Output the (X, Y) coordinate of the center of the cell containing the given text.  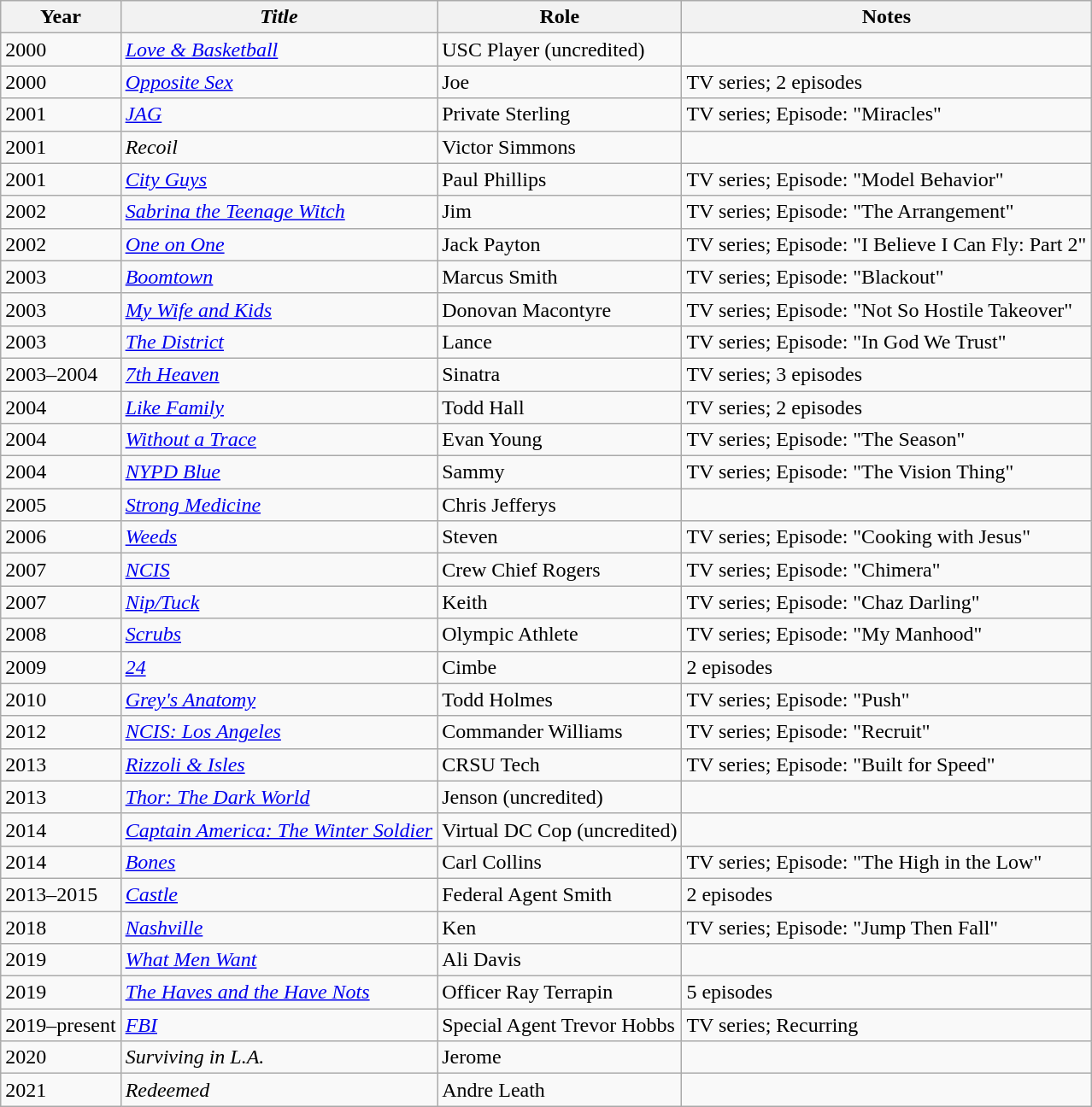
Marcus Smith (560, 277)
TV series; Episode: "I Believe I Can Fly: Part 2" (887, 244)
Sammy (560, 472)
Special Agent Trevor Hobbs (560, 1025)
City Guys (279, 179)
FBI (279, 1025)
Notes (887, 17)
TV series; Episode: "The Arrangement" (887, 212)
TV series; Episode: "The Vision Thing" (887, 472)
Castle (279, 894)
JAG (279, 114)
Scrubs (279, 635)
Evan Young (560, 440)
Sabrina the Teenage Witch (279, 212)
Carl Collins (560, 862)
Andre Leath (560, 1090)
What Men Want (279, 960)
TV series; Episode: "In God We Trust" (887, 342)
Redeemed (279, 1090)
5 episodes (887, 993)
Commander Williams (560, 732)
My Wife and Kids (279, 309)
Private Sterling (560, 114)
Paul Phillips (560, 179)
2018 (61, 927)
Title (279, 17)
Captain America: The Winter Soldier (279, 829)
Strong Medicine (279, 505)
Jerome (560, 1057)
The Haves and the Have Nots (279, 993)
TV series; Episode: "Model Behavior" (887, 179)
Crew Chief Rogers (560, 570)
Jack Payton (560, 244)
Rizzoli & Isles (279, 764)
NCIS: Los Angeles (279, 732)
TV series; Episode: "Built for Speed" (887, 764)
2009 (61, 667)
Ken (560, 927)
USC Player (uncredited) (560, 50)
NYPD Blue (279, 472)
TV series; Episode: "Cooking with Jesus" (887, 537)
2005 (61, 505)
TV series; Episode: "Recruit" (887, 732)
TV series; Episode: "Chimera" (887, 570)
Boomtown (279, 277)
7th Heaven (279, 374)
Thor: The Dark World (279, 797)
TV series; Episode: "Miracles" (887, 114)
2010 (61, 700)
Ali Davis (560, 960)
Keith (560, 602)
TV series; Episode: "Blackout" (887, 277)
24 (279, 667)
Steven (560, 537)
2003–2004 (61, 374)
Chris Jefferys (560, 505)
TV series; Episode: "The High in the Low" (887, 862)
Virtual DC Cop (uncredited) (560, 829)
Jenson (uncredited) (560, 797)
Bones (279, 862)
Like Family (279, 407)
Joe (560, 82)
Surviving in L.A. (279, 1057)
Grey's Anatomy (279, 700)
TV series; Episode: "Not So Hostile Takeover" (887, 309)
TV series; Episode: "My Manhood" (887, 635)
Weeds (279, 537)
TV series; Episode: "Chaz Darling" (887, 602)
2012 (61, 732)
TV series; Episode: "Jump Then Fall" (887, 927)
Recoil (279, 147)
TV series; Episode: "The Season" (887, 440)
Donovan Macontyre (560, 309)
2019–present (61, 1025)
Federal Agent Smith (560, 894)
One on One (279, 244)
Victor Simmons (560, 147)
Officer Ray Terrapin (560, 993)
Nip/Tuck (279, 602)
Cimbe (560, 667)
Todd Holmes (560, 700)
2006 (61, 537)
Jim (560, 212)
The District (279, 342)
CRSU Tech (560, 764)
TV series; Recurring (887, 1025)
2008 (61, 635)
TV series; 3 episodes (887, 374)
Opposite Sex (279, 82)
Todd Hall (560, 407)
Year (61, 17)
TV series; Episode: "Push" (887, 700)
Lance (560, 342)
2020 (61, 1057)
2021 (61, 1090)
NCIS (279, 570)
Nashville (279, 927)
Role (560, 17)
Love & Basketball (279, 50)
Sinatra (560, 374)
2013–2015 (61, 894)
Without a Trace (279, 440)
Olympic Athlete (560, 635)
